Identify which cell holds the provided text, then report its [X, Y] central coordinate. 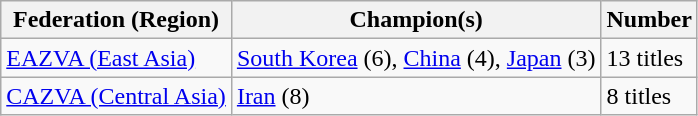
CAZVA (Central Asia) [116, 96]
Federation (Region) [116, 20]
South Korea (6), China (4), Japan (3) [416, 58]
Champion(s) [416, 20]
8 titles [649, 96]
Number [649, 20]
EAZVA (East Asia) [116, 58]
13 titles [649, 58]
Iran (8) [416, 96]
